Locate the cell with the specified text and output its (x, y) center coordinate. 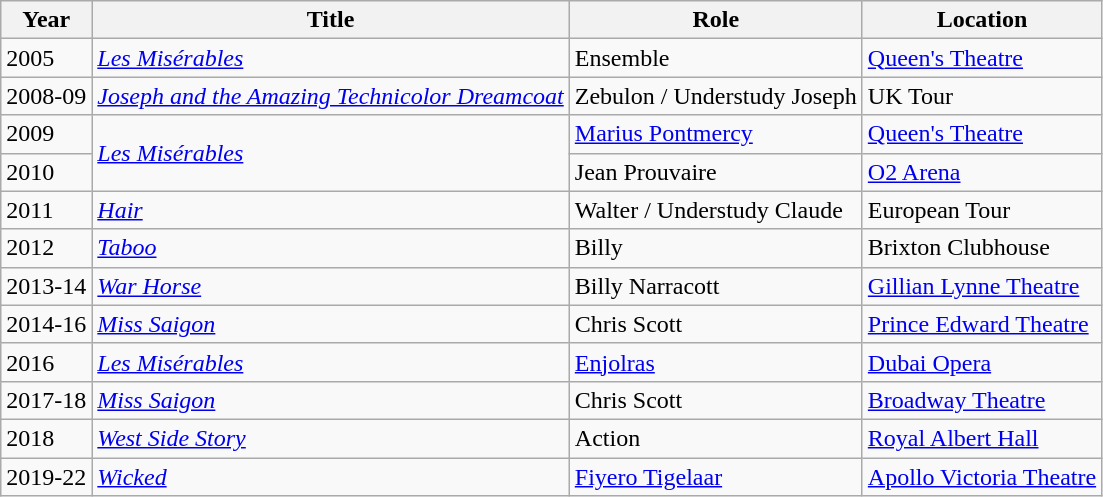
Jean Prouvaire (716, 172)
2016 (46, 362)
2009 (46, 134)
Action (716, 438)
Ensemble (716, 58)
2018 (46, 438)
European Tour (982, 210)
2014-16 (46, 324)
Zebulon / Understudy Joseph (716, 96)
Walter / Understudy Claude (716, 210)
Year (46, 20)
Marius Pontmercy (716, 134)
2011 (46, 210)
Brixton Clubhouse (982, 248)
2005 (46, 58)
Dubai Opera (982, 362)
2017-18 (46, 400)
Billy Narracott (716, 286)
War Horse (330, 286)
2008-09 (46, 96)
Billy (716, 248)
West Side Story (330, 438)
Location (982, 20)
O2 Arena (982, 172)
Wicked (330, 477)
2012 (46, 248)
Gillian Lynne Theatre (982, 286)
Enjolras (716, 362)
Royal Albert Hall (982, 438)
2013-14 (46, 286)
Apollo Victoria Theatre (982, 477)
Hair (330, 210)
Fiyero Tigelaar (716, 477)
2019-22 (46, 477)
Role (716, 20)
Title (330, 20)
Broadway Theatre (982, 400)
2010 (46, 172)
UK Tour (982, 96)
Prince Edward Theatre (982, 324)
Joseph and the Amazing Technicolor Dreamcoat (330, 96)
Taboo (330, 248)
